Return the [X, Y] coordinate for the center point of the cell that contains the specified text.  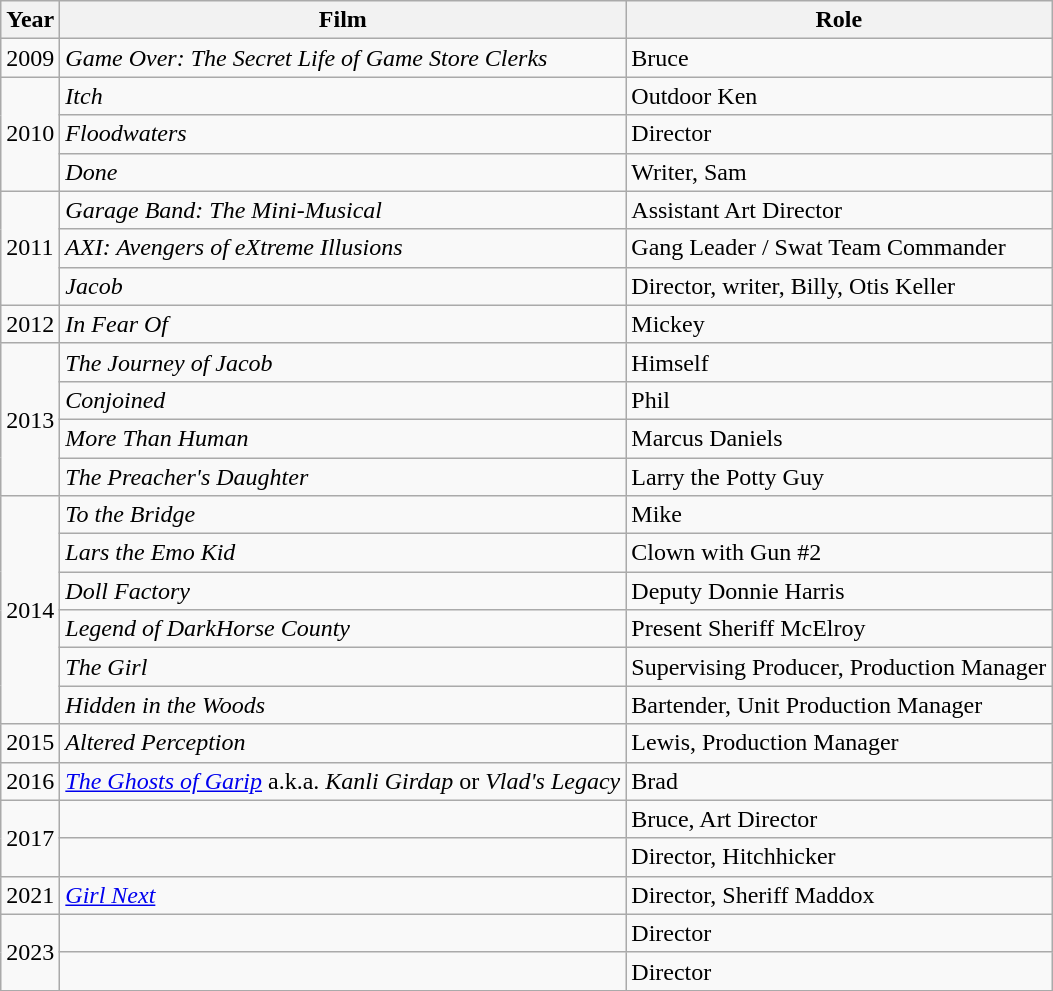
Supervising Producer, Production Manager [839, 667]
Deputy Donnie Harris [839, 591]
Doll Factory [343, 591]
2017 [30, 838]
Hidden in the Woods [343, 705]
Lewis, Production Manager [839, 743]
Lars the Emo Kid [343, 553]
2010 [30, 134]
Writer, Sam [839, 172]
Mickey [839, 324]
Conjoined [343, 400]
Floodwaters [343, 134]
Outdoor Ken [839, 96]
Altered Perception [343, 743]
Bruce, Art Director [839, 819]
Mike [839, 515]
2012 [30, 324]
Legend of DarkHorse County [343, 629]
The Journey of Jacob [343, 362]
2011 [30, 248]
Clown with Gun #2 [839, 553]
Assistant Art Director [839, 210]
2013 [30, 419]
Year [30, 20]
2014 [30, 610]
The Preacher's Daughter [343, 477]
2016 [30, 781]
More Than Human [343, 438]
Director, writer, Billy, Otis Keller [839, 286]
The Girl [343, 667]
Game Over: The Secret Life of Game Store Clerks [343, 58]
Bruce [839, 58]
Bartender, Unit Production Manager [839, 705]
Girl Next [343, 895]
Film [343, 20]
To the Bridge [343, 515]
Gang Leader / Swat Team Commander [839, 248]
2023 [30, 952]
Phil [839, 400]
2009 [30, 58]
2015 [30, 743]
Himself [839, 362]
Marcus Daniels [839, 438]
AXI: Avengers of eXtreme Illusions [343, 248]
Director, Sheriff Maddox [839, 895]
Larry the Potty Guy [839, 477]
Itch [343, 96]
Director, Hitchhicker [839, 857]
2021 [30, 895]
Garage Band: The Mini-Musical [343, 210]
Done [343, 172]
Brad [839, 781]
In Fear Of [343, 324]
Role [839, 20]
Present Sheriff McElroy [839, 629]
Jacob [343, 286]
The Ghosts of Garip a.k.a. Kanli Girdap or Vlad's Legacy [343, 781]
